Scan for the cell matching the given text and deliver its (x, y) coordinate at center. 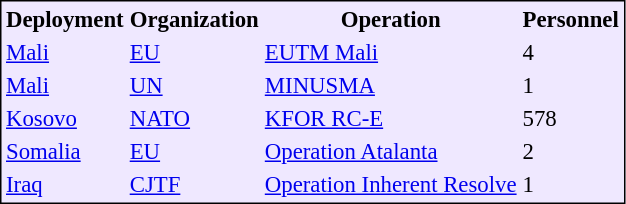
Organization (194, 19)
Personnel (570, 19)
EUTM Mali (390, 53)
NATO (194, 119)
Operation (390, 19)
CJTF (194, 185)
Deployment (64, 19)
Somalia (64, 151)
Operation Inherent Resolve (390, 185)
578 (570, 119)
4 (570, 53)
Iraq (64, 185)
UN (194, 85)
MINUSMA (390, 85)
2 (570, 151)
Operation Atalanta (390, 151)
Kosovo (64, 119)
KFOR RC-E (390, 119)
